Identify which cell holds the provided text, then report its [x, y] central coordinate. 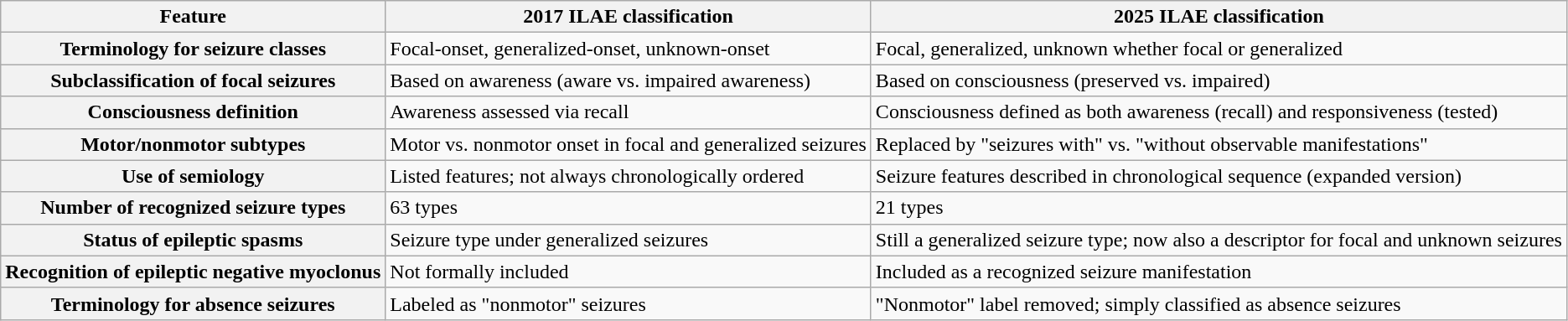
Still a generalized seizure type; now also a descriptor for focal and unknown seizures [1219, 240]
Seizure features described in chronological sequence (expanded version) [1219, 176]
2025 ILAE classification [1219, 17]
Seizure type under generalized seizures [629, 240]
21 types [1219, 208]
Terminology for absence seizures [193, 303]
63 types [629, 208]
Recognition of epileptic negative myoclonus [193, 272]
Subclassification of focal seizures [193, 80]
Replaced by "seizures with" vs. "without observable manifestations" [1219, 144]
2017 ILAE classification [629, 17]
Motor/nonmotor subtypes [193, 144]
Not formally included [629, 272]
Terminology for seizure classes [193, 49]
Feature [193, 17]
Consciousness definition [193, 112]
Focal-onset, generalized-onset, unknown-onset [629, 49]
Number of recognized seizure types [193, 208]
Labeled as "nonmotor" seizures [629, 303]
Use of semiology [193, 176]
Consciousness defined as both awareness (recall) and responsiveness (tested) [1219, 112]
Focal, generalized, unknown whether focal or generalized [1219, 49]
Listed features; not always chronologically ordered [629, 176]
"Nonmotor" label removed; simply classified as absence seizures [1219, 303]
Status of epileptic spasms [193, 240]
Based on consciousness (preserved vs. impaired) [1219, 80]
Awareness assessed via recall [629, 112]
Based on awareness (aware vs. impaired awareness) [629, 80]
Included as a recognized seizure manifestation [1219, 272]
Motor vs. nonmotor onset in focal and generalized seizures [629, 144]
